Return [X, Y] of the center of cell containing provided text 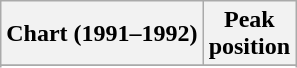
Peakposition [249, 34]
Chart (1991–1992) [102, 34]
